Return the [X, Y] coordinate for the center point of the cell that contains the specified text.  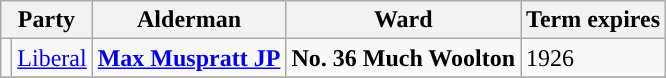
1926 [594, 58]
Ward [404, 20]
Party [46, 20]
Alderman [189, 20]
Liberal [52, 58]
Term expires [594, 20]
No. 36 Much Woolton [404, 58]
Max Muspratt JP [189, 58]
